Locate the cell with the specified text and output its [X, Y] center coordinate. 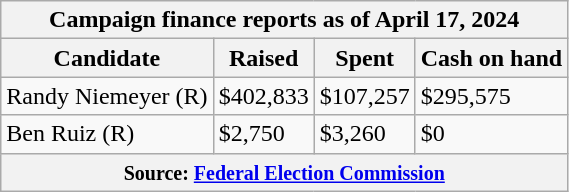
$3,260 [364, 134]
Raised [264, 58]
$295,575 [491, 96]
$0 [491, 134]
Randy Niemeyer (R) [107, 96]
$402,833 [264, 96]
Campaign finance reports as of April 17, 2024 [284, 20]
$107,257 [364, 96]
Cash on hand [491, 58]
$2,750 [264, 134]
Source: Federal Election Commission [284, 172]
Ben Ruiz (R) [107, 134]
Candidate [107, 58]
Spent [364, 58]
